Identify which cell holds the provided text, then report its (X, Y) central coordinate. 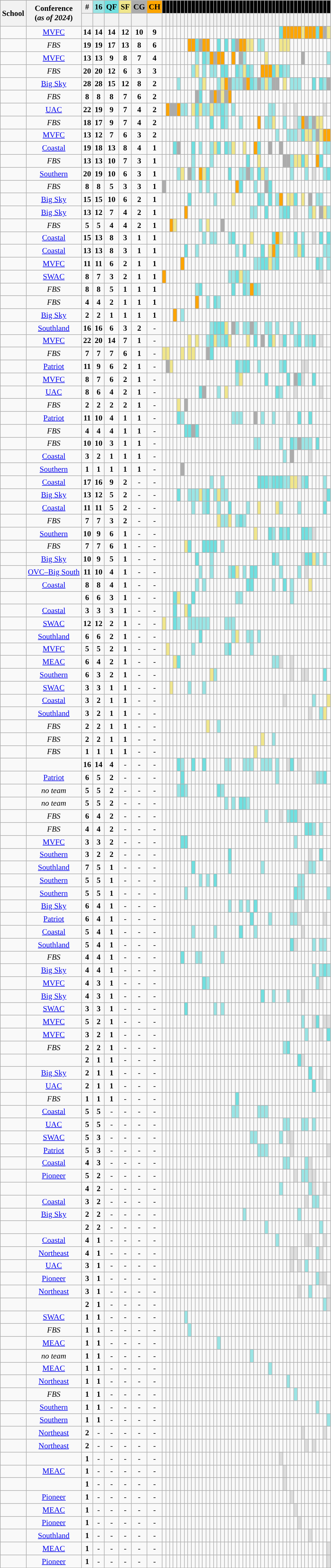
CH (154, 7)
Conference(as of 2024) (53, 13)
SF (125, 7)
# (87, 7)
CG (139, 7)
OVC–Big South (53, 572)
QF (112, 7)
School (13, 13)
